Determine the [X, Y] coordinate at the center of the cell enclosing the given text.  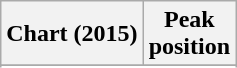
Peakposition [189, 34]
Chart (2015) [72, 34]
